Return the [x, y] coordinate for the center point of the cell that contains the specified text.  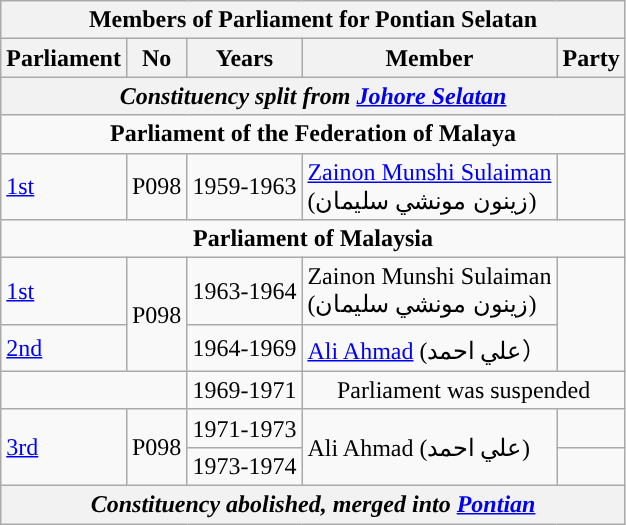
3rd [64, 447]
No [156, 58]
Constituency split from Johore Selatan [314, 96]
Ali Ahmad (علي احمد） [430, 348]
Members of Parliament for Pontian Selatan [314, 20]
Constituency abolished, merged into Pontian [314, 504]
1959-1963 [244, 186]
1963-1964 [244, 292]
1971-1973 [244, 428]
Parliament of the Federation of Malaya [314, 134]
Ali Ahmad (علي احمد) [430, 447]
2nd [64, 348]
Parliament of Malaysia [314, 239]
1964-1969 [244, 348]
Member [430, 58]
Parliament [64, 58]
Parliament was suspended [464, 390]
1973-1974 [244, 466]
1969-1971 [244, 390]
Years [244, 58]
Party [591, 58]
